For the text-containing cell, return its midpoint in [X, Y] coordinate format. 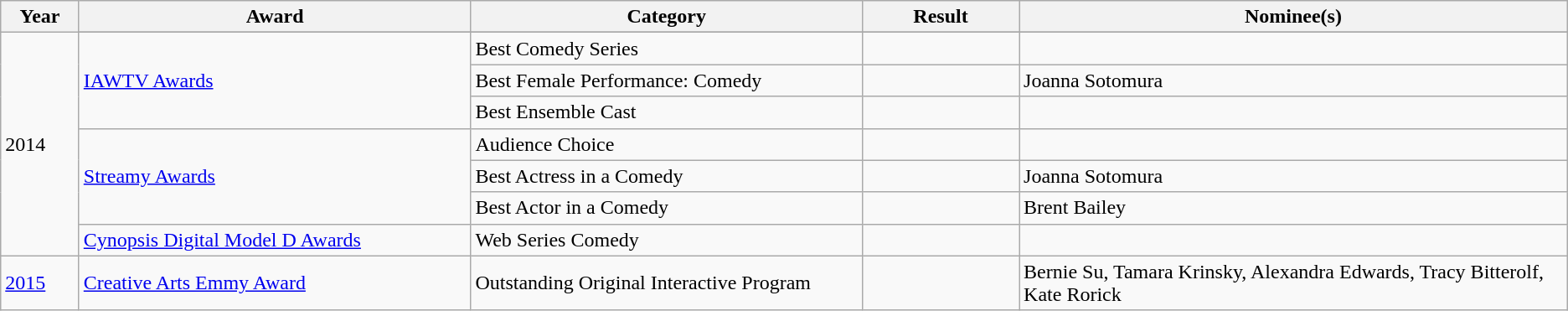
Audience Choice [667, 144]
2015 [40, 283]
Best Ensemble Cast [667, 112]
Creative Arts Emmy Award [275, 283]
Category [667, 17]
Streamy Awards [275, 176]
IAWTV Awards [275, 80]
Best Comedy Series [667, 49]
Nominee(s) [1293, 17]
Best Female Performance: Comedy [667, 80]
Result [941, 17]
Award [275, 17]
Year [40, 17]
Brent Bailey [1293, 208]
Best Actress in a Comedy [667, 176]
Best Actor in a Comedy [667, 208]
Web Series Comedy [667, 240]
Bernie Su, Tamara Krinsky, Alexandra Edwards, Tracy Bitterolf, Kate Rorick [1293, 283]
Outstanding Original Interactive Program [667, 283]
2014 [40, 144]
Cynopsis Digital Model D Awards [275, 240]
